Return [x, y] of the center of cell containing provided text 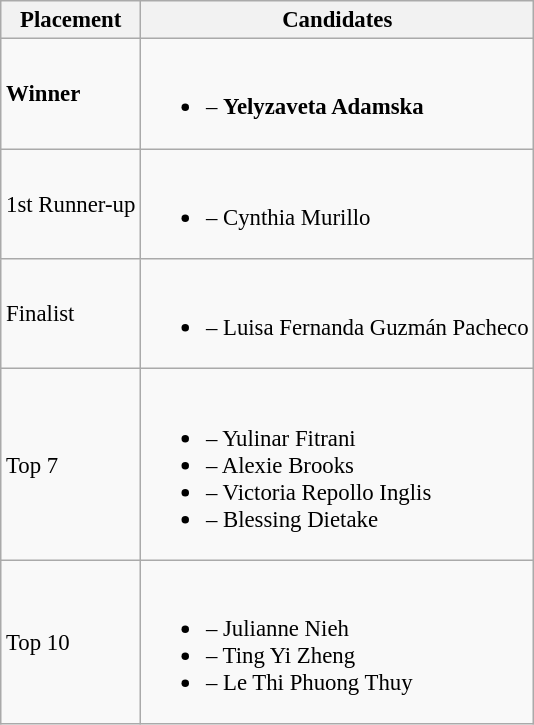
Winner [71, 94]
Top 10 [71, 642]
– Yulinar Fitrani – Alexie Brooks – Victoria Repollo Inglis – Blessing Dietake [338, 464]
– Yelyzaveta Adamska [338, 94]
– Julianne Nieh – Ting Yi Zheng – Le Thi Phuong Thuy [338, 642]
Placement [71, 20]
Candidates [338, 20]
Finalist [71, 314]
Top 7 [71, 464]
– Luisa Fernanda Guzmán Pacheco [338, 314]
1st Runner-up [71, 204]
– Cynthia Murillo [338, 204]
